Return [x, y] of the center of cell containing provided text 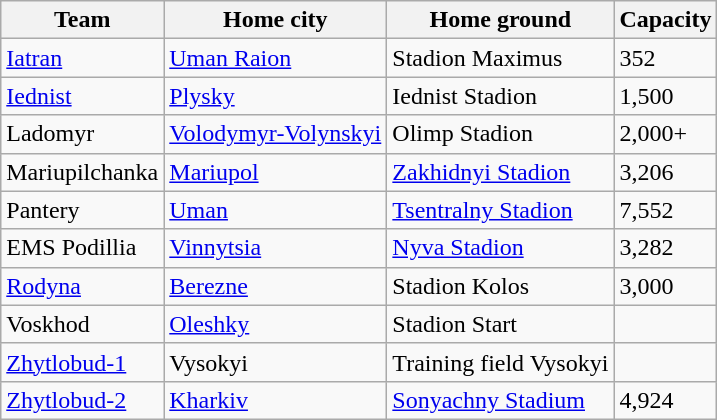
Kharkiv [276, 400]
Sonyachny Stadium [500, 400]
1,500 [666, 96]
Stadion Maximus [500, 58]
Vinnytsia [276, 248]
Iednist [82, 96]
Plysky [276, 96]
Pantery [82, 210]
3,206 [666, 172]
Zhytlobud-2 [82, 400]
Mariupilchanka [82, 172]
Nyva Stadion [500, 248]
Home ground [500, 20]
Uman Raion [276, 58]
7,552 [666, 210]
Volodymyr-Volynskyi [276, 134]
Home city [276, 20]
Oleshky [276, 324]
Rodyna [82, 286]
2,000+ [666, 134]
Stadion Start [500, 324]
Mariupol [276, 172]
Voskhod [82, 324]
Training field Vysokyi [500, 362]
Iednist Stadion [500, 96]
Olimp Stadion [500, 134]
Team [82, 20]
Iatran [82, 58]
Tsentralny Stadion [500, 210]
Stadion Kolos [500, 286]
4,924 [666, 400]
3,282 [666, 248]
352 [666, 58]
3,000 [666, 286]
Ladomyr [82, 134]
Zakhidnyi Stadion [500, 172]
Berezne [276, 286]
Capacity [666, 20]
EMS Podillia [82, 248]
Zhytlobud-1 [82, 362]
Uman [276, 210]
Vysokyi [276, 362]
